Find where the given text appears and provide that cell's center as [x, y] coordinate. 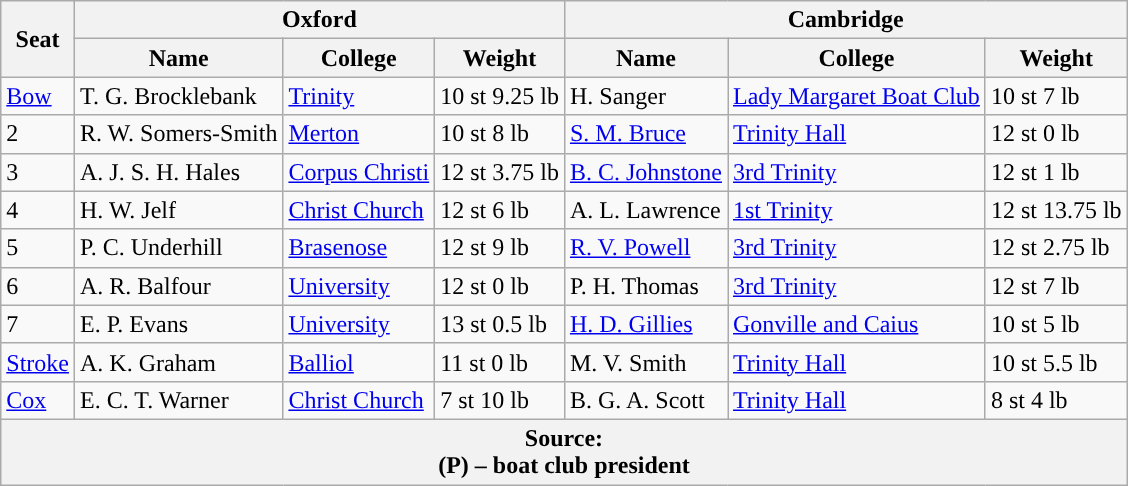
12 st 1 lb [1056, 172]
7 [38, 324]
7 st 10 lb [500, 400]
5 [38, 248]
Lady Margaret Boat Club [857, 96]
10 st 7 lb [1056, 96]
Source:(P) – boat club president [564, 452]
1st Trinity [857, 210]
Bow [38, 96]
12 st 2.75 lb [1056, 248]
12 st 9 lb [500, 248]
H. W. Jelf [178, 210]
10 st 5.5 lb [1056, 362]
A. J. S. H. Hales [178, 172]
R. W. Somers-Smith [178, 134]
S. M. Bruce [646, 134]
Merton [359, 134]
6 [38, 286]
10 st 9.25 lb [500, 96]
B. C. Johnstone [646, 172]
Gonville and Caius [857, 324]
Trinity [359, 96]
2 [38, 134]
12 st 6 lb [500, 210]
Seat [38, 39]
Brasenose [359, 248]
12 st 3.75 lb [500, 172]
B. G. A. Scott [646, 400]
T. G. Brocklebank [178, 96]
E. C. T. Warner [178, 400]
P. H. Thomas [646, 286]
P. C. Underhill [178, 248]
Cambridge [846, 20]
Oxford [319, 20]
M. V. Smith [646, 362]
A. K. Graham [178, 362]
12 st 13.75 lb [1056, 210]
4 [38, 210]
12 st 7 lb [1056, 286]
Balliol [359, 362]
Cox [38, 400]
11 st 0 lb [500, 362]
10 st 5 lb [1056, 324]
10 st 8 lb [500, 134]
A. L. Lawrence [646, 210]
H. Sanger [646, 96]
13 st 0.5 lb [500, 324]
3 [38, 172]
Corpus Christi [359, 172]
8 st 4 lb [1056, 400]
R. V. Powell [646, 248]
Stroke [38, 362]
H. D. Gillies [646, 324]
A. R. Balfour [178, 286]
E. P. Evans [178, 324]
